Search for the cell housing the specified text and yield its (X, Y) center coordinate. 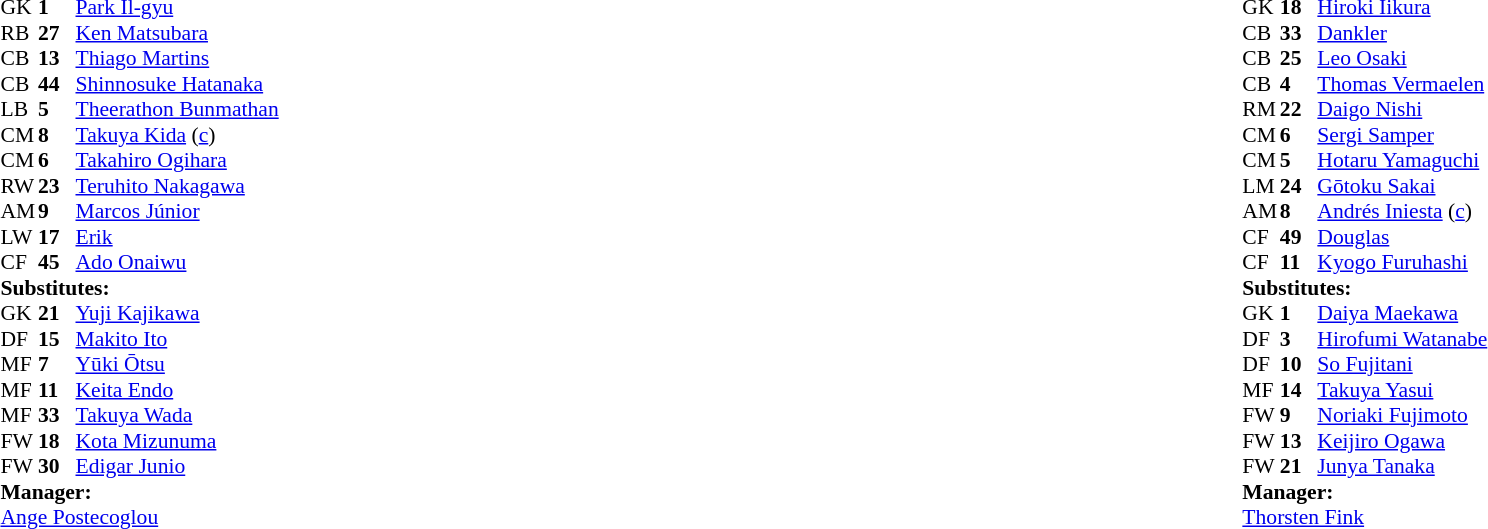
3 (1299, 339)
24 (1299, 186)
Keita Endo (178, 390)
18 (57, 441)
Junya Tanaka (1402, 467)
Makito Ito (178, 339)
1 (1299, 313)
Teruhito Nakagawa (178, 186)
Douglas (1402, 237)
25 (1299, 59)
Takuya Kida (c) (178, 135)
27 (57, 33)
Erik (178, 237)
Leo Osaki (1402, 59)
Yūki Ōtsu (178, 365)
Marcos Júnior (178, 211)
Kota Mizunuma (178, 441)
Kyogo Furuhashi (1402, 263)
Yuji Kajikawa (178, 313)
22 (1299, 109)
LW (19, 237)
LB (19, 109)
RM (1261, 109)
49 (1299, 237)
Thiago Martins (178, 59)
17 (57, 237)
Edigar Junio (178, 467)
7 (57, 365)
4 (1299, 84)
Andrés Iniesta (c) (1402, 211)
Hotaru Yamaguchi (1402, 161)
RW (19, 186)
LM (1261, 186)
Daiya Maekawa (1402, 313)
Theerathon Bunmathan (178, 109)
So Fujitani (1402, 365)
Hirofumi Watanabe (1402, 339)
Thomas Vermaelen (1402, 84)
44 (57, 84)
Noriaki Fujimoto (1402, 415)
14 (1299, 390)
23 (57, 186)
Keijiro Ogawa (1402, 441)
Ado Onaiwu (178, 263)
15 (57, 339)
10 (1299, 365)
Shinnosuke Hatanaka (178, 84)
Gōtoku Sakai (1402, 186)
Takahiro Ogihara (178, 161)
Takuya Wada (178, 415)
Daigo Nishi (1402, 109)
30 (57, 467)
45 (57, 263)
Takuya Yasui (1402, 390)
Ken Matsubara (178, 33)
RB (19, 33)
Sergi Samper (1402, 135)
Dankler (1402, 33)
